Scan for the cell matching the given text and deliver its [x, y] coordinate at center. 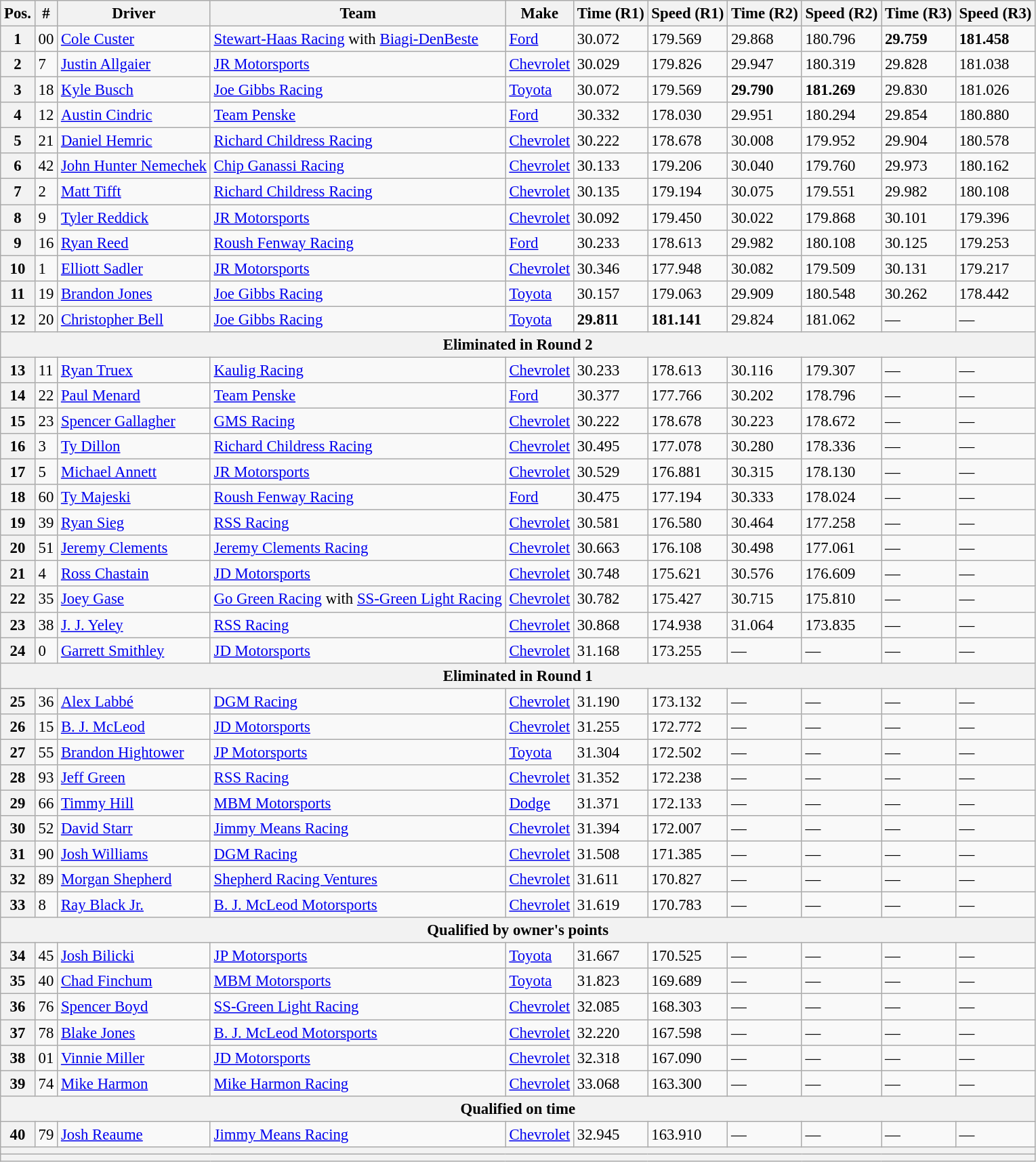
167.090 [688, 1058]
179.760 [842, 166]
Stewart-Haas Racing with Biagi-DenBeste [358, 39]
170.827 [688, 879]
30.377 [611, 396]
30.495 [611, 447]
172.238 [688, 778]
24 [18, 650]
30.135 [611, 192]
31.371 [611, 803]
David Starr [134, 829]
179.253 [995, 243]
78 [46, 1033]
178.130 [842, 472]
30.022 [765, 217]
25 [18, 701]
30.581 [611, 523]
26 [18, 727]
180.578 [995, 141]
174.938 [688, 625]
Time (R3) [919, 14]
Driver [134, 14]
29.868 [765, 39]
Josh Bilicki [134, 956]
176.108 [688, 548]
Kyle Busch [134, 90]
01 [46, 1058]
179.206 [688, 166]
173.255 [688, 650]
Ty Dillon [134, 447]
180.796 [842, 39]
179.868 [842, 217]
30.315 [765, 472]
29.904 [919, 141]
179.194 [688, 192]
Blake Jones [134, 1033]
30.202 [765, 396]
Qualified by owner's points [518, 930]
Team [358, 14]
181.458 [995, 39]
176.580 [688, 523]
30.040 [765, 166]
Shepherd Racing Ventures [358, 879]
74 [46, 1083]
Eliminated in Round 2 [518, 345]
76 [46, 1007]
Qualified on time [518, 1108]
14 [18, 396]
28 [18, 778]
Make [539, 14]
Austin Cindric [134, 115]
Paul Menard [134, 396]
13 [18, 370]
29.909 [765, 293]
30.029 [611, 64]
172.772 [688, 727]
Vinnie Miller [134, 1058]
30.333 [765, 497]
32.318 [611, 1058]
Chip Ganassi Racing [358, 166]
180.162 [995, 166]
Chad Finchum [134, 982]
30.092 [611, 217]
Josh Reaume [134, 1134]
Justin Allgaier [134, 64]
42 [46, 166]
31.190 [611, 701]
173.132 [688, 701]
Ty Majeski [134, 497]
10 [18, 268]
179.509 [842, 268]
173.835 [842, 625]
170.783 [688, 905]
Ryan Reed [134, 243]
31.255 [611, 727]
Eliminated in Round 1 [518, 676]
30.082 [765, 268]
30.008 [765, 141]
172.502 [688, 752]
177.194 [688, 497]
Ryan Truex [134, 370]
29.973 [919, 166]
178.024 [842, 497]
178.442 [995, 293]
17 [18, 472]
30.346 [611, 268]
Spencer Gallagher [134, 421]
179.396 [995, 217]
55 [46, 752]
175.810 [842, 600]
31.064 [765, 625]
179.952 [842, 141]
Josh Williams [134, 854]
30.576 [765, 574]
180.294 [842, 115]
179.450 [688, 217]
30.663 [611, 548]
181.141 [688, 319]
31 [18, 854]
32.220 [611, 1033]
29.951 [765, 115]
Time (R1) [611, 14]
178.672 [842, 421]
29 [18, 803]
Elliott Sadler [134, 268]
30.125 [919, 243]
30.868 [611, 625]
Michael Annett [134, 472]
29.824 [765, 319]
93 [46, 778]
GMS Racing [358, 421]
52 [46, 829]
171.385 [688, 854]
30.332 [611, 115]
175.427 [688, 600]
176.609 [842, 574]
Time (R2) [765, 14]
31.394 [611, 829]
29.830 [919, 90]
Go Green Racing with SS-Green Light Racing [358, 600]
32 [18, 879]
170.525 [688, 956]
175.621 [688, 574]
John Hunter Nemechek [134, 166]
Brandon Jones [134, 293]
30.748 [611, 574]
Ryan Sieg [134, 523]
51 [46, 548]
30.464 [765, 523]
163.300 [688, 1083]
31.823 [611, 982]
30.475 [611, 497]
Christopher Bell [134, 319]
177.061 [842, 548]
29.811 [611, 319]
Mike Harmon [134, 1083]
Mike Harmon Racing [358, 1083]
167.598 [688, 1033]
30.715 [765, 600]
Cole Custer [134, 39]
6 [18, 166]
179.307 [842, 370]
Kaulig Racing [358, 370]
29.790 [765, 90]
30.223 [765, 421]
33 [18, 905]
179.826 [688, 64]
181.038 [995, 64]
29.947 [765, 64]
B. J. McLeod [134, 727]
172.133 [688, 803]
0 [46, 650]
169.689 [688, 982]
181.026 [995, 90]
Ray Black Jr. [134, 905]
30.133 [611, 166]
Ross Chastain [134, 574]
30.498 [765, 548]
29.828 [919, 64]
31.168 [611, 650]
176.881 [688, 472]
30.280 [765, 447]
79 [46, 1134]
177.078 [688, 447]
Jeremy Clements Racing [358, 548]
Garrett Smithley [134, 650]
181.269 [842, 90]
30.262 [919, 293]
33.068 [611, 1083]
30.782 [611, 600]
45 [46, 956]
Daniel Hemric [134, 141]
00 [46, 39]
Pos. [18, 14]
30.101 [919, 217]
66 [46, 803]
177.948 [688, 268]
29.759 [919, 39]
Jeff Green [134, 778]
172.007 [688, 829]
Joey Gase [134, 600]
30 [18, 829]
34 [18, 956]
31.304 [611, 752]
30.529 [611, 472]
178.796 [842, 396]
30.075 [765, 192]
30.116 [765, 370]
Morgan Shepherd [134, 879]
Alex Labbé [134, 701]
# [46, 14]
Spencer Boyd [134, 1007]
180.880 [995, 115]
Matt Tifft [134, 192]
Speed (R1) [688, 14]
180.548 [842, 293]
180.319 [842, 64]
Dodge [539, 803]
32.085 [611, 1007]
Tyler Reddick [134, 217]
178.336 [842, 447]
Speed (R2) [842, 14]
Jeremy Clements [134, 548]
31.352 [611, 778]
90 [46, 854]
SS-Green Light Racing [358, 1007]
179.551 [842, 192]
31.667 [611, 956]
163.910 [688, 1134]
177.258 [842, 523]
177.766 [688, 396]
29.854 [919, 115]
30.131 [919, 268]
179.063 [688, 293]
Timmy Hill [134, 803]
181.062 [842, 319]
168.303 [688, 1007]
37 [18, 1033]
179.217 [995, 268]
J. J. Yeley [134, 625]
60 [46, 497]
Brandon Hightower [134, 752]
27 [18, 752]
31.611 [611, 879]
31.619 [611, 905]
Speed (R3) [995, 14]
31.508 [611, 854]
30.157 [611, 293]
89 [46, 879]
32.945 [611, 1134]
178.030 [688, 115]
